Pinpoint the cell where the given text exists, returning its [x, y] midpoint coordinate. 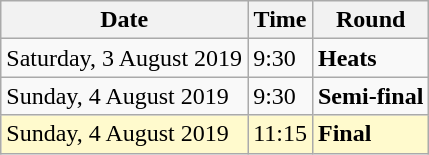
Date [124, 20]
Final [370, 134]
11:15 [280, 134]
Heats [370, 58]
Semi-final [370, 96]
Round [370, 20]
Time [280, 20]
Saturday, 3 August 2019 [124, 58]
